Scan for the cell matching the given text and deliver its (x, y) coordinate at center. 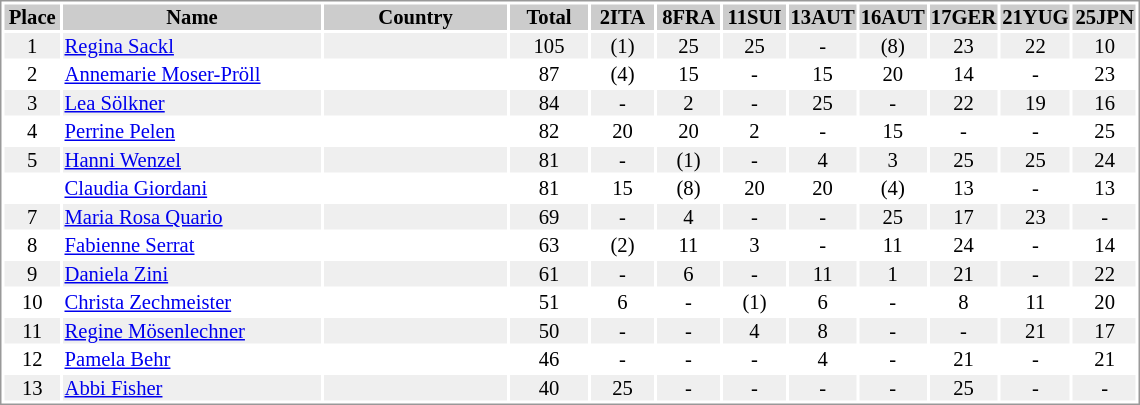
8FRA (688, 17)
25JPN (1104, 17)
84 (549, 103)
2ITA (622, 17)
50 (549, 331)
Hanni Wenzel (192, 160)
Perrine Pelen (192, 131)
87 (549, 75)
Regine Mösenlechner (192, 331)
Name (192, 17)
Annemarie Moser-Pröll (192, 75)
Fabienne Serrat (192, 245)
82 (549, 131)
7 (32, 217)
69 (549, 217)
13AUT (822, 17)
16AUT (892, 17)
Country (416, 17)
Total (549, 17)
17GER (963, 17)
Maria Rosa Quario (192, 217)
16 (1104, 103)
19 (1036, 103)
40 (549, 388)
9 (32, 274)
63 (549, 245)
Claudia Giordani (192, 189)
5 (32, 160)
21YUG (1036, 17)
Christa Zechmeister (192, 303)
61 (549, 274)
11SUI (754, 17)
46 (549, 359)
51 (549, 303)
(2) (622, 245)
Abbi Fisher (192, 388)
Lea Sölkner (192, 103)
Place (32, 17)
Regina Sackl (192, 46)
105 (549, 46)
Pamela Behr (192, 359)
12 (32, 359)
Daniela Zini (192, 274)
